From the cell containing the given text, extract its center point as (X, Y) coordinate. 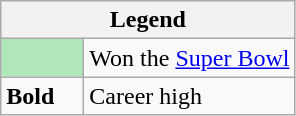
Won the Super Bowl (190, 58)
Career high (190, 96)
Bold (42, 96)
Legend (148, 20)
